Output the [X, Y] coordinate of the center of the cell containing the given text.  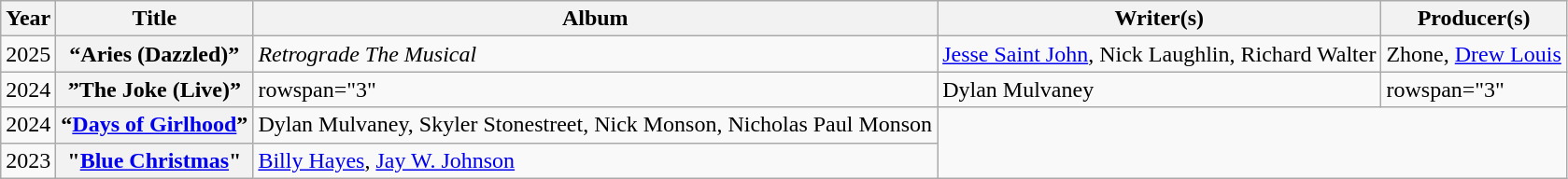
Retrograde The Musical [596, 54]
2023 [28, 160]
"Blue Christmas" [155, 160]
Album [596, 19]
Writer(s) [1160, 19]
Dylan Mulvaney, Skyler Stonestreet, Nick Monson, Nicholas Paul Monson [596, 125]
Billy Hayes, Jay W. Johnson [596, 160]
“Days of Girlhood” [155, 125]
”The Joke (Live)” [155, 89]
Dylan Mulvaney [1160, 89]
Year [28, 19]
Jesse Saint John, Nick Laughlin, Richard Walter [1160, 54]
Title [155, 19]
2025 [28, 54]
Producer(s) [1474, 19]
“Aries (Dazzled)” [155, 54]
Zhone, Drew Louis [1474, 54]
